Provide the [X, Y] coordinate of the cell's center where the given text is located.  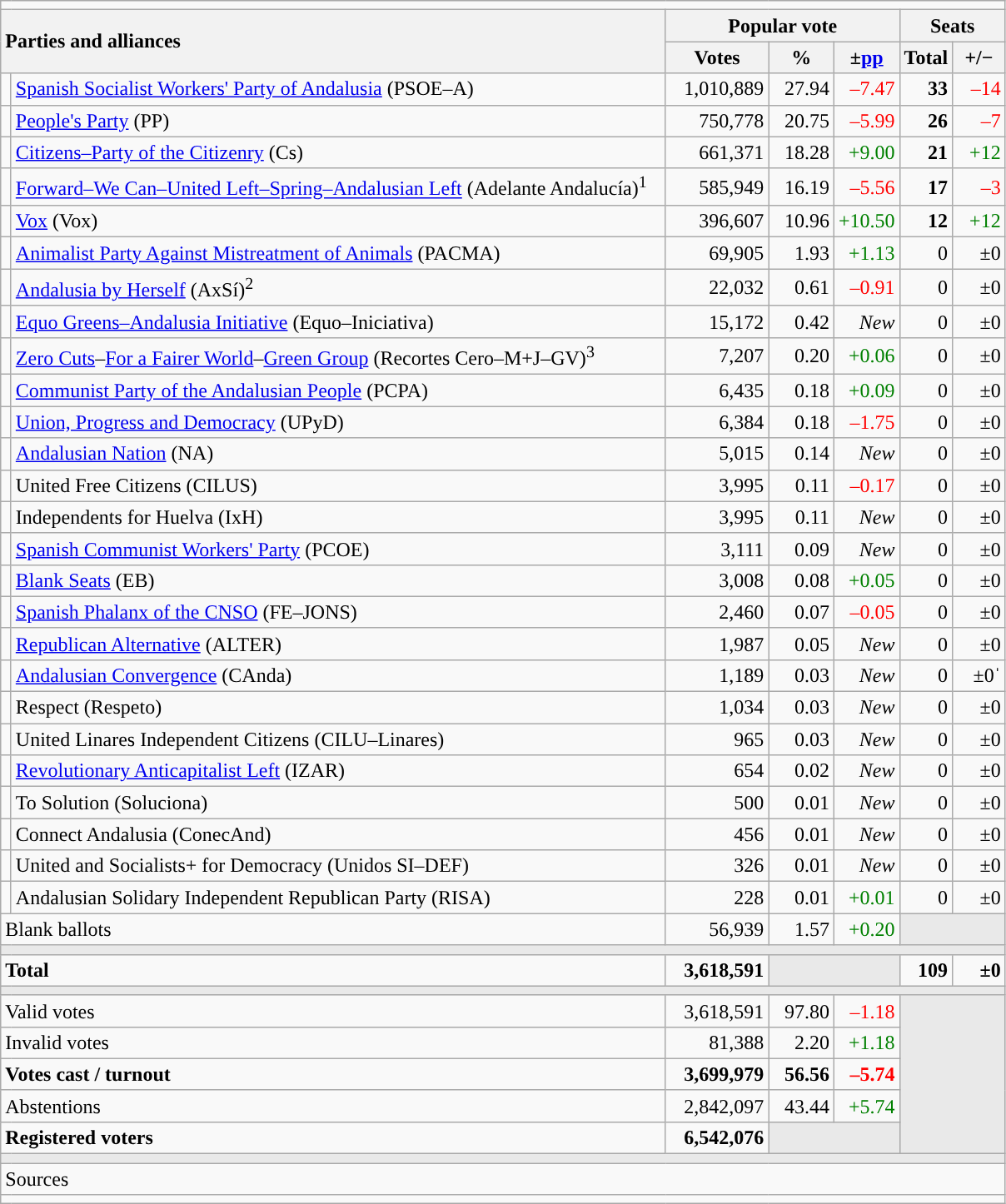
–1.18 [866, 1011]
United and Socialists+ for Democracy (Unidos SI–DEF) [338, 866]
Parties and alliances [333, 42]
228 [717, 898]
6,435 [717, 391]
+10.50 [866, 221]
1,034 [717, 708]
0.61 [801, 288]
26 [926, 121]
500 [717, 803]
Citizens–Party of the Citizenry (Cs) [338, 152]
+1.18 [866, 1042]
Independents for Huelva (IxH) [338, 517]
Vox (Vox) [338, 221]
1,010,889 [717, 89]
Connect Andalusia (ConecAnd) [338, 834]
2,460 [717, 612]
–0.17 [866, 485]
3,111 [717, 549]
1.93 [801, 253]
Blank Seats (EB) [338, 580]
+9.00 [866, 152]
Blank ballots [333, 929]
Republican Alternative (ALTER) [338, 644]
+5.74 [866, 1106]
1.57 [801, 929]
Registered voters [333, 1138]
+0.09 [866, 391]
Spanish Communist Workers' Party (PCOE) [338, 549]
654 [717, 771]
2,842,097 [717, 1106]
56,939 [717, 929]
22,032 [717, 288]
–5.56 [866, 187]
Abstentions [333, 1106]
0.42 [801, 321]
21 [926, 152]
Sources [503, 1179]
United Linares Independent Citizens (CILU–Linares) [338, 739]
–0.05 [866, 612]
5,015 [717, 454]
Equo Greens–Andalusia Initiative (Equo–Iniciativa) [338, 321]
15,172 [717, 321]
Revolutionary Anticapitalist Left (IZAR) [338, 771]
Andalusian Solidary Independent Republican Party (RISA) [338, 898]
+0.20 [866, 929]
0.05 [801, 644]
20.75 [801, 121]
56.56 [801, 1074]
6,384 [717, 422]
Zero Cuts–For a Fairer World–Green Group (Recortes Cero–M+J–GV)3 [338, 356]
Votes cast / turnout [333, 1074]
Andalusian Nation (NA) [338, 454]
1,987 [717, 644]
33 [926, 89]
+0.06 [866, 356]
–7.47 [866, 89]
United Free Citizens (CILUS) [338, 485]
Valid votes [333, 1011]
1,189 [717, 676]
10.96 [801, 221]
–1.75 [866, 422]
–5.99 [866, 121]
Spanish Phalanx of the CNSO (FE–JONS) [338, 612]
–5.74 [866, 1074]
12 [926, 221]
2.20 [801, 1042]
Andalusia by Herself (AxSí)2 [338, 288]
Communist Party of the Andalusian People (PCPA) [338, 391]
0.02 [801, 771]
109 [926, 970]
81,388 [717, 1042]
Popular vote [783, 26]
+0.05 [866, 580]
750,778 [717, 121]
–7 [979, 121]
18.28 [801, 152]
Animalist Party Against Mistreatment of Animals (PACMA) [338, 253]
585,949 [717, 187]
43.44 [801, 1106]
0.20 [801, 356]
Votes [717, 57]
456 [717, 834]
396,607 [717, 221]
0.08 [801, 580]
–3 [979, 187]
–14 [979, 89]
3,008 [717, 580]
326 [717, 866]
6,542,076 [717, 1138]
+/− [979, 57]
+1.13 [866, 253]
16.19 [801, 187]
Union, Progress and Democracy (UPyD) [338, 422]
±pp [866, 57]
–0.91 [866, 288]
17 [926, 187]
Andalusian Convergence (CAnda) [338, 676]
% [801, 57]
To Solution (Soluciona) [338, 803]
7,207 [717, 356]
Respect (Respeto) [338, 708]
Forward–We Can–United Left–Spring–Andalusian Left (Adelante Andalucía)1 [338, 187]
Invalid votes [333, 1042]
27.94 [801, 89]
0.09 [801, 549]
69,905 [717, 253]
965 [717, 739]
People's Party (PP) [338, 121]
Spanish Socialist Workers' Party of Andalusia (PSOE–A) [338, 89]
0.07 [801, 612]
0.14 [801, 454]
3,699,979 [717, 1074]
661,371 [717, 152]
+0.01 [866, 898]
±0ˈ [979, 676]
97.80 [801, 1011]
Seats [953, 26]
